Extract the (x, y) coordinate from the center of the cell holding the provided text.  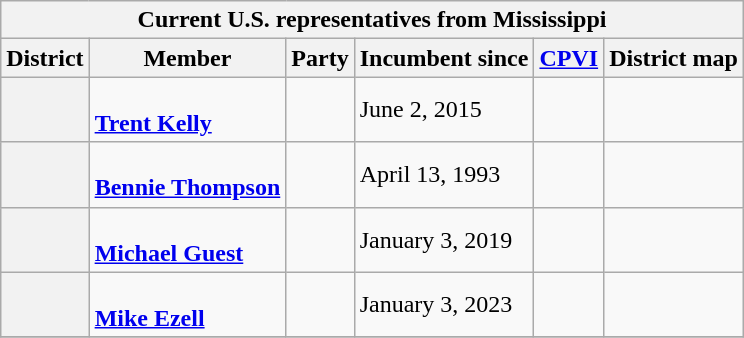
Bennie Thompson (188, 174)
District (45, 58)
CPVI (569, 58)
District map (674, 58)
Mike Ezell (188, 304)
Incumbent since (444, 58)
Michael Guest (188, 240)
January 3, 2019 (444, 240)
April 13, 1993 (444, 174)
January 3, 2023 (444, 304)
Current U.S. representatives from Mississippi (372, 20)
Member (188, 58)
June 2, 2015 (444, 110)
Party (320, 58)
Trent Kelly (188, 110)
